Search for the cell housing the specified text and yield its [X, Y] center coordinate. 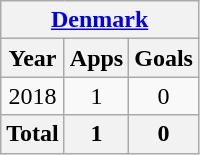
2018 [33, 96]
Goals [164, 58]
Apps [96, 58]
Denmark [100, 20]
Year [33, 58]
Total [33, 134]
